Provide the (X, Y) coordinate of the cell's center where the given text is located.  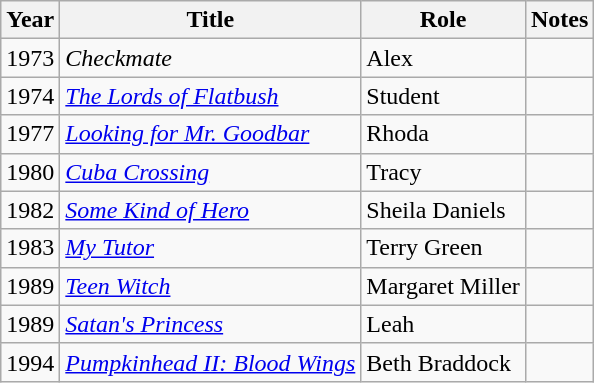
Checkmate (210, 58)
1994 (30, 362)
Year (30, 20)
Role (444, 20)
1983 (30, 248)
Student (444, 96)
Notes (559, 20)
Some Kind of Hero (210, 210)
Leah (444, 324)
Terry Green (444, 248)
1973 (30, 58)
1977 (30, 134)
Rhoda (444, 134)
Teen Witch (210, 286)
1974 (30, 96)
1982 (30, 210)
Alex (444, 58)
My Tutor (210, 248)
Tracy (444, 172)
Title (210, 20)
Margaret Miller (444, 286)
The Lords of Flatbush (210, 96)
Satan's Princess (210, 324)
Cuba Crossing (210, 172)
Sheila Daniels (444, 210)
Looking for Mr. Goodbar (210, 134)
Beth Braddock (444, 362)
1980 (30, 172)
Pumpkinhead II: Blood Wings (210, 362)
